Provide the [x, y] coordinate of the cell's center where the given text is located.  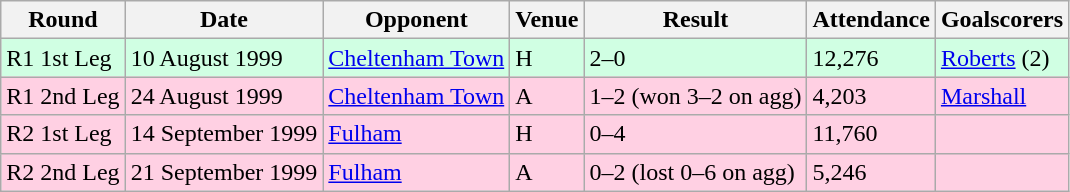
Goalscorers [1002, 20]
Round [63, 20]
R1 2nd Leg [63, 96]
2–0 [696, 58]
0–4 [696, 134]
0–2 (lost 0–6 on agg) [696, 172]
14 September 1999 [224, 134]
10 August 1999 [224, 58]
Roberts (2) [1002, 58]
Attendance [871, 20]
5,246 [871, 172]
11,760 [871, 134]
21 September 1999 [224, 172]
24 August 1999 [224, 96]
12,276 [871, 58]
Venue [547, 20]
R2 2nd Leg [63, 172]
Marshall [1002, 96]
Opponent [416, 20]
4,203 [871, 96]
Result [696, 20]
R1 1st Leg [63, 58]
Date [224, 20]
R2 1st Leg [63, 134]
1–2 (won 3–2 on agg) [696, 96]
